Detect which cell encompasses the target text, then output its [X, Y] center coordinate. 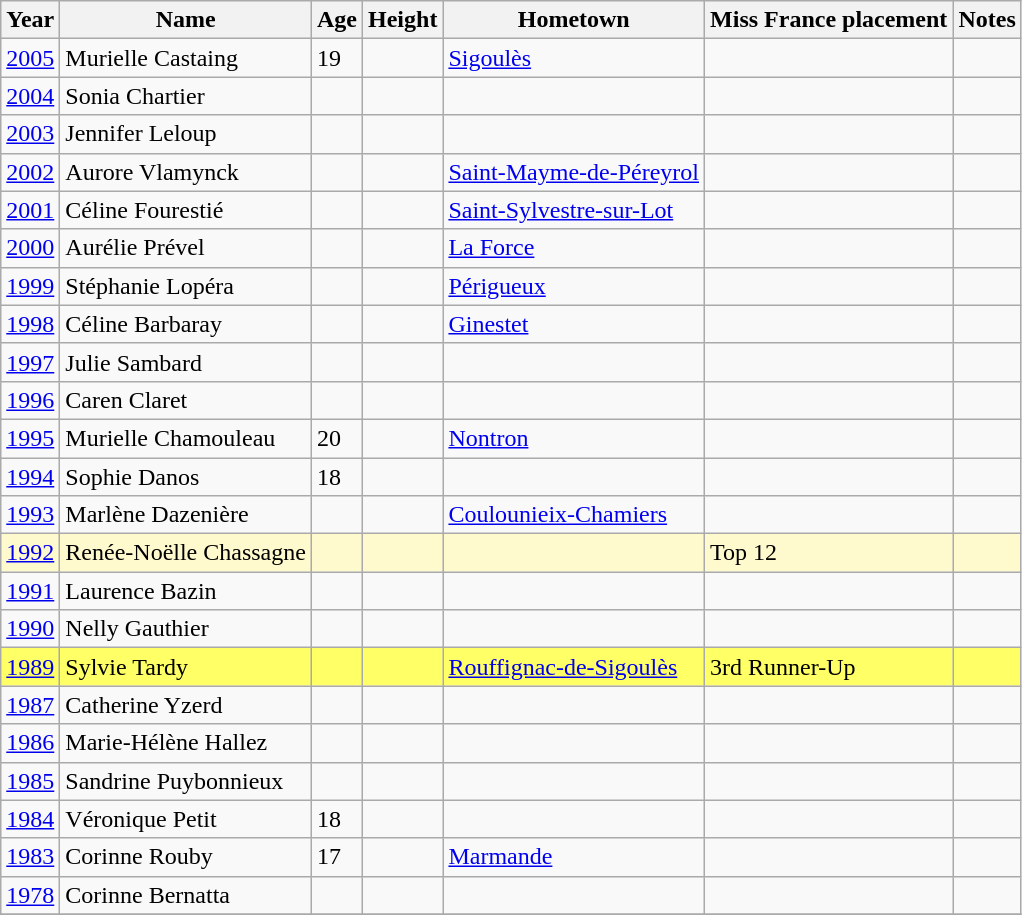
1993 [30, 515]
Top 12 [829, 553]
Murielle Chamouleau [186, 438]
Laurence Bazin [186, 591]
Height [403, 20]
Nontron [574, 438]
Julie Sambard [186, 362]
1997 [30, 362]
Murielle Castaing [186, 58]
1978 [30, 895]
1992 [30, 553]
Renée-Noëlle Chassagne [186, 553]
1986 [30, 743]
Sigoulès [574, 58]
Céline Fourestié [186, 210]
1984 [30, 819]
1996 [30, 400]
Aurore Vlamynck [186, 172]
1999 [30, 286]
17 [336, 857]
Sonia Chartier [186, 96]
Nelly Gauthier [186, 629]
2000 [30, 248]
Aurélie Prével [186, 248]
1991 [30, 591]
Miss France placement [829, 20]
20 [336, 438]
La Force [574, 248]
Marmande [574, 857]
Jennifer Leloup [186, 134]
Year [30, 20]
1989 [30, 667]
Sylvie Tardy [186, 667]
2004 [30, 96]
1985 [30, 781]
Caren Claret [186, 400]
Hometown [574, 20]
19 [336, 58]
1983 [30, 857]
2002 [30, 172]
Age [336, 20]
Marie-Hélène Hallez [186, 743]
2003 [30, 134]
Périgueux [574, 286]
1995 [30, 438]
Ginestet [574, 324]
1987 [30, 705]
Name [186, 20]
Sophie Danos [186, 477]
Sandrine Puybonnieux [186, 781]
3rd Runner-Up [829, 667]
Catherine Yzerd [186, 705]
2001 [30, 210]
Marlène Dazenière [186, 515]
2005 [30, 58]
Corinne Rouby [186, 857]
1990 [30, 629]
1994 [30, 477]
1998 [30, 324]
Véronique Petit [186, 819]
Corinne Bernatta [186, 895]
Saint-Sylvestre-sur-Lot [574, 210]
Céline Barbaray [186, 324]
Stéphanie Lopéra [186, 286]
Coulounieix-Chamiers [574, 515]
Notes [987, 20]
Rouffignac-de-Sigoulès [574, 667]
Saint-Mayme-de-Péreyrol [574, 172]
